Detect which cell encompasses the target text, then output its (x, y) center coordinate. 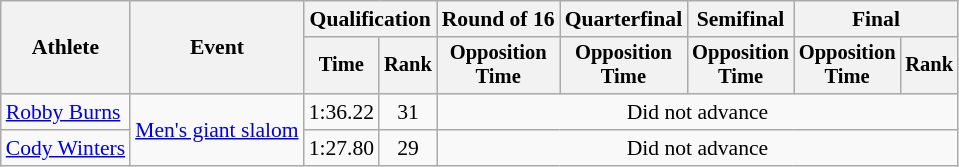
Semifinal (740, 19)
Cody Winters (66, 148)
29 (408, 148)
Quarterfinal (624, 19)
1:36.22 (342, 112)
Final (876, 19)
Men's giant slalom (217, 130)
Event (217, 48)
Robby Burns (66, 112)
1:27.80 (342, 148)
31 (408, 112)
Athlete (66, 48)
Round of 16 (498, 19)
Qualification (370, 19)
Time (342, 66)
